From the cell containing the given text, extract its center point as [X, Y] coordinate. 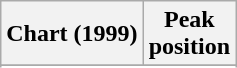
Chart (1999) [72, 34]
Peakposition [189, 34]
